Return the [X, Y] coordinate for the center point of the cell that contains the specified text.  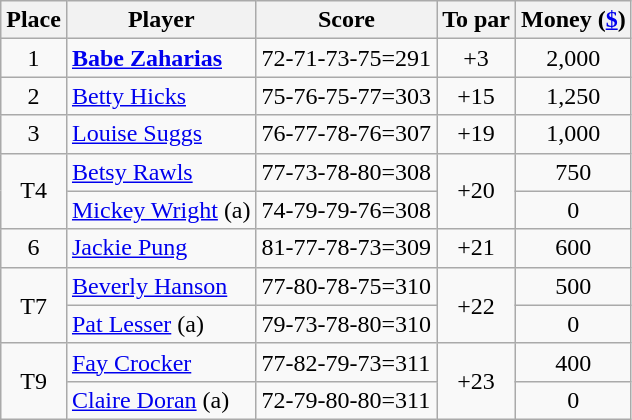
+23 [476, 381]
Claire Doran (a) [161, 400]
Score [346, 20]
Money ($) [574, 20]
2 [34, 96]
+20 [476, 191]
75-76-75-77=303 [346, 96]
Betsy Rawls [161, 172]
3 [34, 134]
Beverly Hanson [161, 286]
1,000 [574, 134]
81-77-78-73=309 [346, 248]
T4 [34, 191]
600 [574, 248]
Betty Hicks [161, 96]
1,250 [574, 96]
500 [574, 286]
Louise Suggs [161, 134]
+21 [476, 248]
400 [574, 362]
Babe Zaharias [161, 58]
Pat Lesser (a) [161, 324]
+19 [476, 134]
2,000 [574, 58]
Player [161, 20]
79-73-78-80=310 [346, 324]
T9 [34, 381]
750 [574, 172]
76-77-78-76=307 [346, 134]
Fay Crocker [161, 362]
1 [34, 58]
T7 [34, 305]
Place [34, 20]
77-80-78-75=310 [346, 286]
+3 [476, 58]
To par [476, 20]
Jackie Pung [161, 248]
Mickey Wright (a) [161, 210]
77-73-78-80=308 [346, 172]
74-79-79-76=308 [346, 210]
72-71-73-75=291 [346, 58]
77-82-79-73=311 [346, 362]
6 [34, 248]
72-79-80-80=311 [346, 400]
+22 [476, 305]
+15 [476, 96]
